Pinpoint the cell where the given text exists, returning its [x, y] midpoint coordinate. 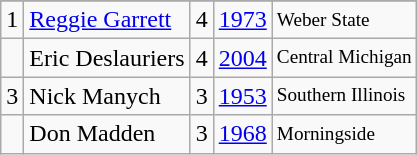
Southern Illinois [344, 96]
1 [12, 20]
1968 [242, 134]
1973 [242, 20]
Eric Deslauriers [107, 58]
Morningside [344, 134]
Reggie Garrett [107, 20]
Central Michigan [344, 58]
2004 [242, 58]
1953 [242, 96]
Don Madden [107, 134]
Nick Manych [107, 96]
Weber State [344, 20]
